Search for the cell housing the specified text and yield its [x, y] center coordinate. 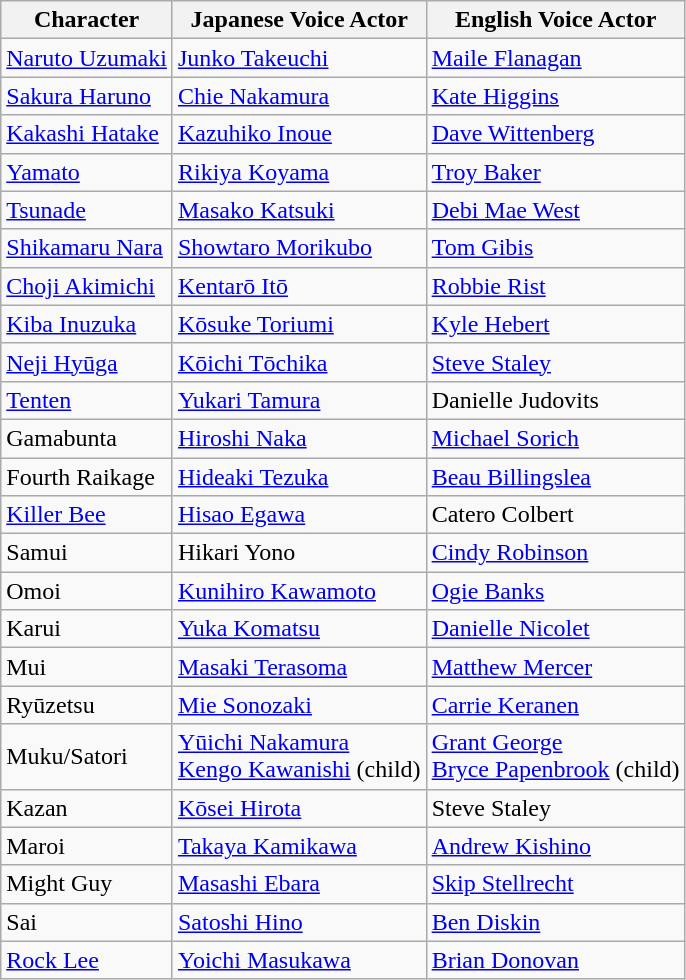
Japanese Voice Actor [299, 20]
Kōsei Hirota [299, 808]
Tom Gibis [556, 248]
Takaya Kamikawa [299, 846]
Gamabunta [87, 438]
Masako Katsuki [299, 210]
Ben Diskin [556, 922]
Muku/Satori [87, 756]
Hikari Yono [299, 553]
Beau Billingslea [556, 477]
Debi Mae West [556, 210]
Hiroshi Naka [299, 438]
Kentarō Itō [299, 286]
Danielle Nicolet [556, 629]
Shikamaru Nara [87, 248]
Yamato [87, 172]
Kakashi Hatake [87, 134]
English Voice Actor [556, 20]
Catero Colbert [556, 515]
Maroi [87, 846]
Mie Sonozaki [299, 705]
Naruto Uzumaki [87, 58]
Kazan [87, 808]
Fourth Raikage [87, 477]
Sai [87, 922]
Ogie Banks [556, 591]
Killer Bee [87, 515]
Showtaro Morikubo [299, 248]
Yūichi NakamuraKengo Kawanishi (child) [299, 756]
Kate Higgins [556, 96]
Yukari Tamura [299, 400]
Neji Hyūga [87, 362]
Kazuhiko Inoue [299, 134]
Maile Flanagan [556, 58]
Yuka Komatsu [299, 629]
Yoichi Masukawa [299, 960]
Omoi [87, 591]
Samui [87, 553]
Chie Nakamura [299, 96]
Skip Stellrecht [556, 884]
Robbie Rist [556, 286]
Andrew Kishino [556, 846]
Karui [87, 629]
Might Guy [87, 884]
Kyle Hebert [556, 324]
Tenten [87, 400]
Choji Akimichi [87, 286]
Matthew Mercer [556, 667]
Hisao Egawa [299, 515]
Kunihiro Kawamoto [299, 591]
Grant GeorgeBryce Papenbrook (child) [556, 756]
Danielle Judovits [556, 400]
Kiba Inuzuka [87, 324]
Masaki Terasoma [299, 667]
Rikiya Koyama [299, 172]
Hideaki Tezuka [299, 477]
Cindy Robinson [556, 553]
Ryūzetsu [87, 705]
Mui [87, 667]
Junko Takeuchi [299, 58]
Carrie Keranen [556, 705]
Dave Wittenberg [556, 134]
Kōichi Tōchika [299, 362]
Masashi Ebara [299, 884]
Michael Sorich [556, 438]
Kōsuke Toriumi [299, 324]
Troy Baker [556, 172]
Brian Donovan [556, 960]
Tsunade [87, 210]
Satoshi Hino [299, 922]
Rock Lee [87, 960]
Character [87, 20]
Sakura Haruno [87, 96]
